Extract the [x, y] coordinate from the center of the cell holding the provided text.  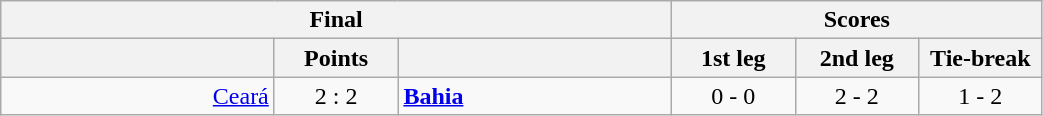
1st leg [733, 58]
Points [336, 58]
Scores [856, 20]
2 : 2 [336, 96]
2 - 2 [857, 96]
2nd leg [857, 58]
Tie-break [981, 58]
Ceará [138, 96]
1 - 2 [981, 96]
0 - 0 [733, 96]
Final [336, 20]
Bahia [535, 96]
